Detect which cell encompasses the target text, then output its [X, Y] center coordinate. 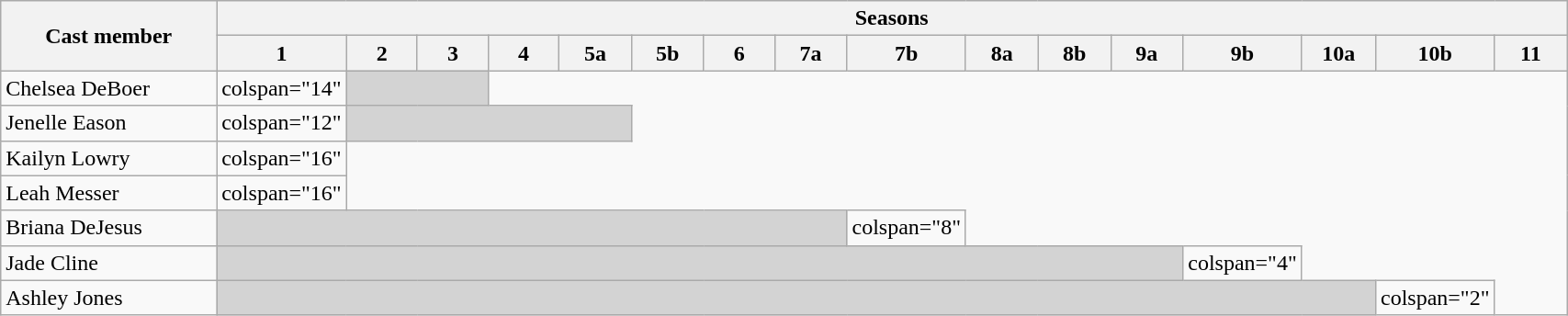
colspan="4" [1243, 263]
Kailyn Lowry [108, 158]
10a [1338, 53]
4 [524, 53]
5b [667, 53]
2 [382, 53]
11 [1530, 53]
6 [739, 53]
9b [1243, 53]
7a [810, 53]
Seasons [892, 18]
Jenelle Eason [108, 123]
Chelsea DeBoer [108, 88]
Cast member [108, 36]
8a [1001, 53]
Leah Messer [108, 193]
1 [282, 53]
Ashley Jones [108, 298]
colspan="14" [282, 88]
8b [1075, 53]
3 [452, 53]
10b [1435, 53]
5a [595, 53]
colspan="8" [907, 228]
Jade Cline [108, 263]
7b [907, 53]
9a [1146, 53]
colspan="12" [282, 123]
Briana DeJesus [108, 228]
colspan="2" [1435, 298]
